Identify which cell holds the provided text, then report its (x, y) central coordinate. 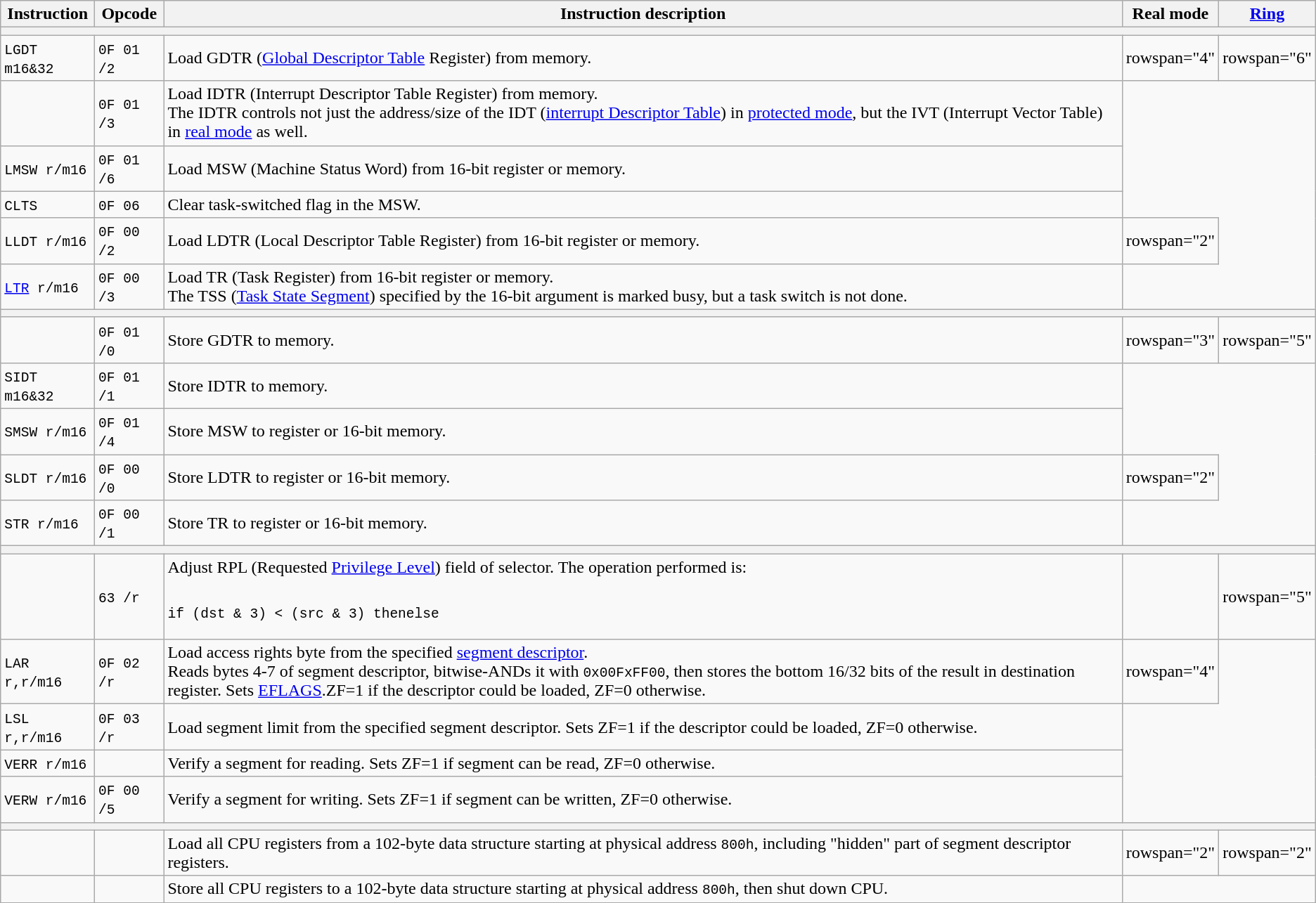
0F 00 /1 (129, 523)
LMSW r/m16 (48, 169)
0F 00 /5 (129, 800)
SMSW r/m16 (48, 431)
Instruction (48, 14)
0F 01 /0 (129, 340)
SLDT r/m16 (48, 476)
Store IDTR to memory. (643, 385)
0F 06 (129, 204)
63 /r (129, 597)
Load all CPU registers from a 102-byte data structure starting at physical address 800h, including "hidden" part of segment descriptor registers. (643, 853)
0F 01 /4 (129, 431)
rowspan="6" (1267, 58)
LAR r,r/m16 (48, 672)
Ring (1267, 14)
0F 03 /r (129, 727)
rowspan="3" (1170, 340)
Store LDTR to register or 16-bit memory. (643, 476)
Store GDTR to memory. (643, 340)
Verify a segment for reading. Sets ZF=1 if segment can be read, ZF=0 otherwise. (643, 763)
Store MSW to register or 16-bit memory. (643, 431)
0F 02 /r (129, 672)
Store all CPU registers to a 102-byte data structure starting at physical address 800h, then shut down CPU. (643, 889)
Load GDTR (Global Descriptor Table Register) from memory. (643, 58)
Real mode (1170, 14)
Clear task-switched flag in the MSW. (643, 204)
VERR r/m16 (48, 763)
Adjust RPL (Requested Privilege Level) field of selector. The operation performed is:if (dst & 3) < (src & 3) thenelse (643, 597)
LTR r/m16 (48, 287)
CLTS (48, 204)
SIDT m16&32 (48, 385)
LSL r,r/m16 (48, 727)
VERW r/m16 (48, 800)
0F 00 /3 (129, 287)
STR r/m16 (48, 523)
Verify a segment for writing. Sets ZF=1 if segment can be written, ZF=0 otherwise. (643, 800)
Load segment limit from the specified segment descriptor. Sets ZF=1 if the descriptor could be loaded, ZF=0 otherwise. (643, 727)
0F 01 /2 (129, 58)
Instruction description (643, 14)
LGDT m16&32 (48, 58)
0F 00 /2 (129, 240)
LLDT r/m16 (48, 240)
Opcode (129, 14)
Store TR to register or 16-bit memory. (643, 523)
0F 01 /1 (129, 385)
0F 01 /6 (129, 169)
Load LDTR (Local Descriptor Table Register) from 16-bit register or memory. (643, 240)
0F 00 /0 (129, 476)
0F 01 /3 (129, 113)
Load MSW (Machine Status Word) from 16-bit register or memory. (643, 169)
